Detect which cell encompasses the target text, then output its (X, Y) center coordinate. 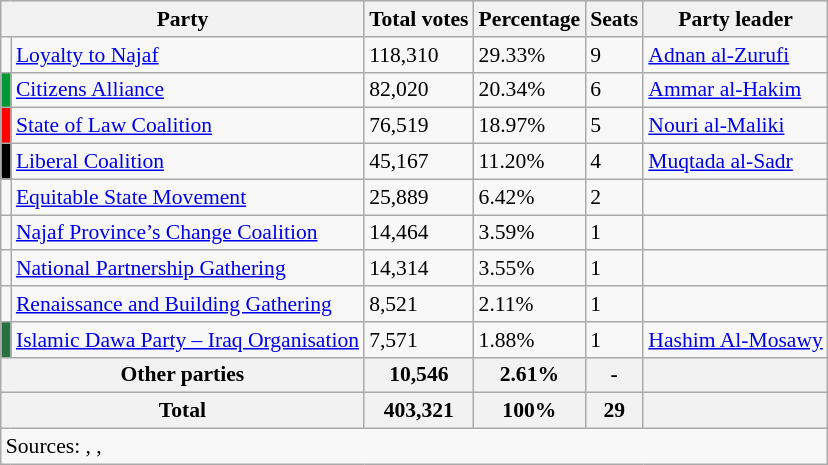
Equitable State Movement (188, 197)
25,889 (418, 197)
76,519 (418, 126)
Total (182, 411)
Muqtada al-Sadr (736, 162)
3.55% (530, 269)
8,521 (418, 304)
Liberal Coalition (188, 162)
National Partnership Gathering (188, 269)
2.11% (530, 304)
3.59% (530, 233)
Nouri al-Maliki (736, 126)
11.20% (530, 162)
Seats (614, 19)
Party (182, 19)
State of Law Coalition (188, 126)
Najaf Province’s Change Coalition (188, 233)
Sources: , , (414, 447)
Renaissance and Building Gathering (188, 304)
118,310 (418, 55)
403,321 (418, 411)
10,546 (418, 375)
Other parties (182, 375)
14,464 (418, 233)
Adnan al-Zurufi (736, 55)
Hashim Al-Mosawy (736, 340)
7,571 (418, 340)
9 (614, 55)
18.97% (530, 126)
Party leader (736, 19)
14,314 (418, 269)
6.42% (530, 197)
82,020 (418, 90)
4 (614, 162)
1.88% (530, 340)
6 (614, 90)
29 (614, 411)
20.34% (530, 90)
Ammar al-Hakim (736, 90)
5 (614, 126)
100% (530, 411)
Islamic Dawa Party – Iraq Organisation (188, 340)
Total votes (418, 19)
Loyalty to Najaf (188, 55)
2.61% (530, 375)
Percentage (530, 19)
29.33% (530, 55)
2 (614, 197)
- (614, 375)
Citizens Alliance (188, 90)
45,167 (418, 162)
